Pinpoint the cell where the given text exists, returning its [X, Y] midpoint coordinate. 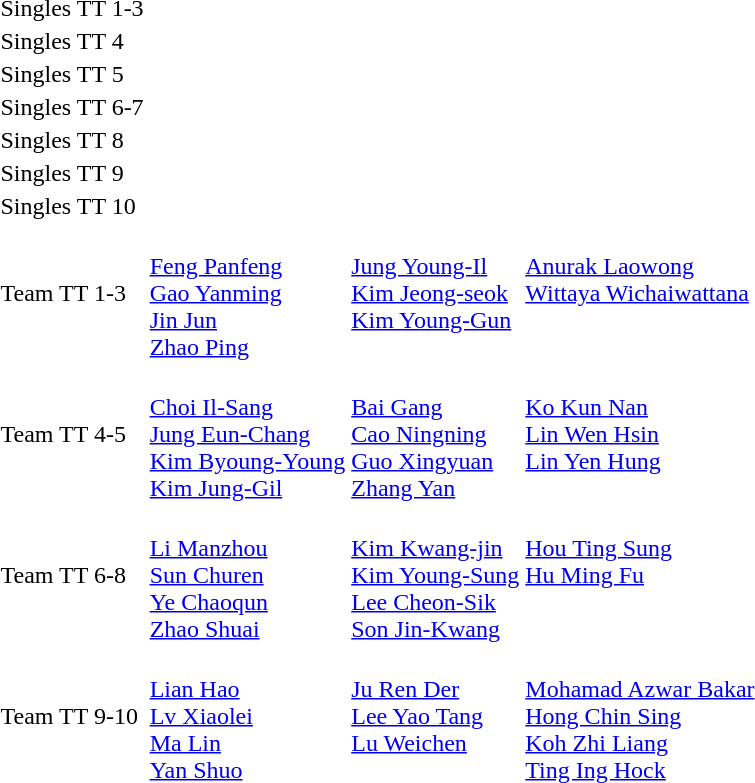
Feng Panfeng Gao Yanming Jin Jun Zhao Ping [248, 293]
Jung Young-Il Kim Jeong-seok Kim Young-Gun [436, 293]
Li Manzhou Sun Churen Ye Chaoqun Zhao Shuai [248, 575]
Choi Il-Sang Jung Eun-Chang Kim Byoung-Young Kim Jung-Gil [248, 434]
Bai Gang Cao Ningning Guo Xingyuan Zhang Yan [436, 434]
Kim Kwang-jin Kim Young-Sung Lee Cheon-Sik Son Jin-Kwang [436, 575]
